Search for the cell housing the specified text and yield its [X, Y] center coordinate. 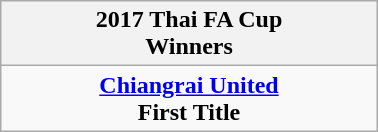
2017 Thai FA CupWinners [189, 34]
Chiangrai UnitedFirst Title [189, 98]
